Return the (X, Y) coordinate for the center point of the cell that contains the specified text.  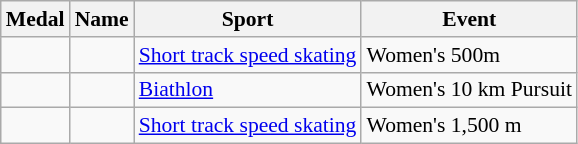
Medal (36, 19)
Biathlon (248, 90)
Women's 10 km Pursuit (469, 90)
Women's 500m (469, 55)
Name (102, 19)
Sport (248, 19)
Women's 1,500 m (469, 126)
Event (469, 19)
